Determine the [X, Y] coordinate at the center of the cell enclosing the given text.  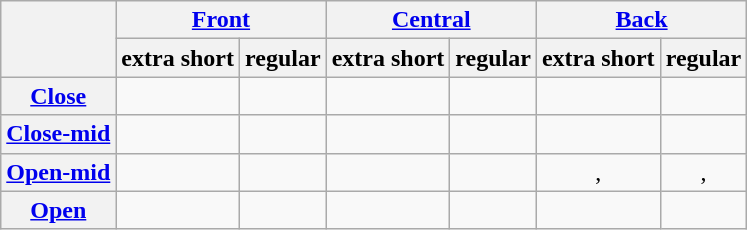
Open [58, 210]
Close-mid [58, 134]
Central [431, 20]
Close [58, 96]
Back [641, 20]
Open-mid [58, 172]
Front [221, 20]
